Find where the given text appears and provide that cell's center as [x, y] coordinate. 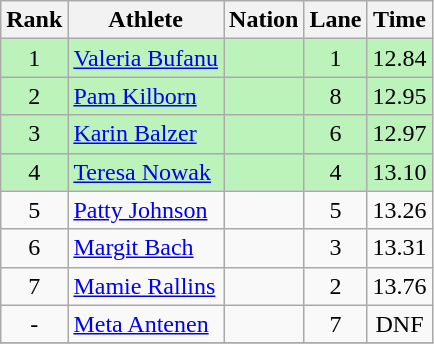
Valeria Bufanu [146, 58]
Time [400, 20]
Athlete [146, 20]
Karin Balzer [146, 134]
Pam Kilborn [146, 96]
DNF [400, 324]
Lane [336, 20]
8 [336, 96]
Margit Bach [146, 248]
Nation [264, 20]
13.10 [400, 172]
13.76 [400, 286]
12.97 [400, 134]
Patty Johnson [146, 210]
13.26 [400, 210]
12.95 [400, 96]
- [34, 324]
12.84 [400, 58]
Teresa Nowak [146, 172]
Rank [34, 20]
Mamie Rallins [146, 286]
13.31 [400, 248]
Meta Antenen [146, 324]
